Capture the cell that displays the provided text and extract its (X, Y) central coordinate. 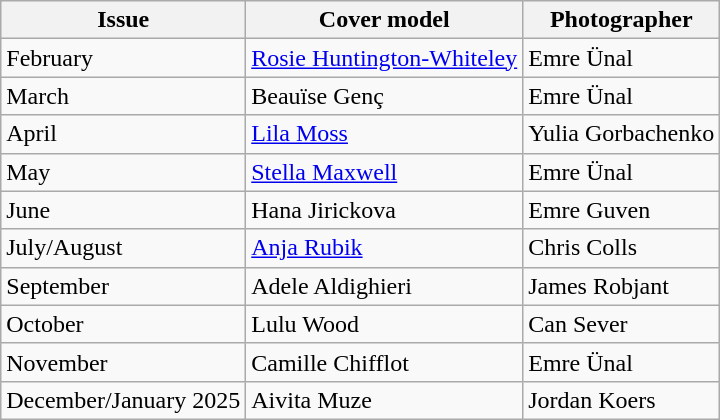
Jordan Koers (622, 400)
Lulu Wood (384, 324)
Rosie Huntington-Whiteley (384, 58)
Emre Guven (622, 210)
Cover model (384, 20)
Photographer (622, 20)
April (124, 134)
March (124, 96)
June (124, 210)
Hana Jirickova (384, 210)
Lila Moss (384, 134)
December/January 2025 (124, 400)
Stella Maxwell (384, 172)
November (124, 362)
February (124, 58)
May (124, 172)
October (124, 324)
Camille Chifflot (384, 362)
Issue (124, 20)
Can Sever (622, 324)
Yulia Gorbachenko (622, 134)
James Robjant (622, 286)
Adele Aldighieri (384, 286)
July/August (124, 248)
Chris Colls (622, 248)
September (124, 286)
Aivita Muze (384, 400)
Beauïse Genç (384, 96)
Anja Rubik (384, 248)
